Determine the [x, y] coordinate at the center of the cell enclosing the given text.  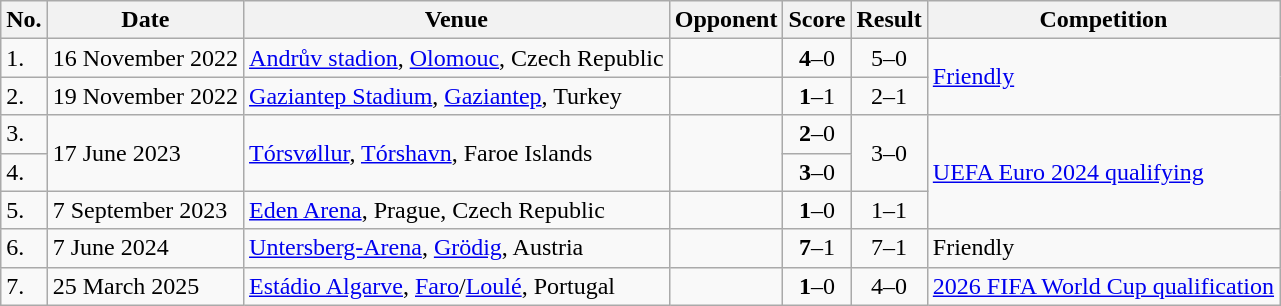
Untersberg-Arena, Grödig, Austria [457, 248]
2–1 [889, 96]
25 March 2025 [145, 286]
Date [145, 20]
Estádio Algarve, Faro/Loulé, Portugal [457, 286]
7 June 2024 [145, 248]
16 November 2022 [145, 58]
2. [24, 96]
1. [24, 58]
2–0 [817, 134]
Eden Arena, Prague, Czech Republic [457, 210]
6. [24, 248]
7. [24, 286]
Gaziantep Stadium, Gaziantep, Turkey [457, 96]
Score [817, 20]
5. [24, 210]
4. [24, 172]
Competition [1103, 20]
Tórsvøllur, Tórshavn, Faroe Islands [457, 153]
17 June 2023 [145, 153]
Result [889, 20]
5–0 [889, 58]
3. [24, 134]
19 November 2022 [145, 96]
Venue [457, 20]
Andrův stadion, Olomouc, Czech Republic [457, 58]
Opponent [726, 20]
7 September 2023 [145, 210]
2026 FIFA World Cup qualification [1103, 286]
UEFA Euro 2024 qualifying [1103, 172]
No. [24, 20]
